Scan for the cell matching the given text and deliver its (X, Y) coordinate at center. 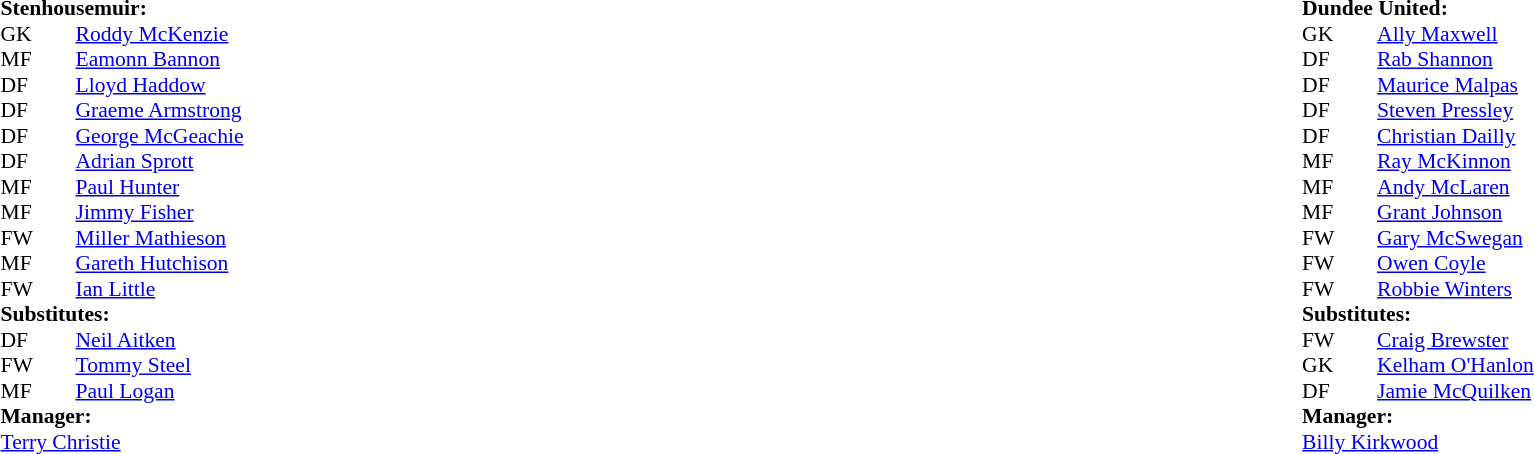
Owen Coyle (1456, 263)
Eamonn Bannon (160, 59)
Paul Hunter (160, 187)
Neil Aitken (160, 340)
Ian Little (160, 289)
Graeme Armstrong (160, 111)
Jamie McQuilken (1456, 391)
Roddy McKenzie (160, 34)
Gary McSwegan (1456, 238)
Adrian Sprott (160, 161)
Christian Dailly (1456, 136)
Ally Maxwell (1456, 34)
Tommy Steel (160, 365)
Maurice Malpas (1456, 85)
Kelham O'Hanlon (1456, 365)
Grant Johnson (1456, 213)
Jimmy Fisher (160, 213)
Paul Logan (160, 391)
Lloyd Haddow (160, 85)
Andy McLaren (1456, 187)
Miller Mathieson (160, 238)
Gareth Hutchison (160, 263)
Rab Shannon (1456, 59)
Ray McKinnon (1456, 161)
George McGeachie (160, 136)
Robbie Winters (1456, 289)
Craig Brewster (1456, 340)
Steven Pressley (1456, 111)
